Find where the given text appears and provide that cell's center as [X, Y] coordinate. 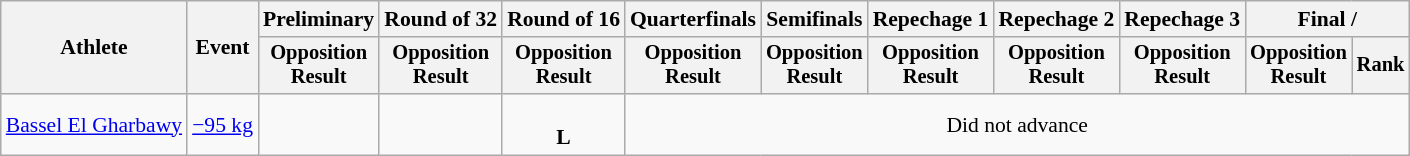
Round of 32 [440, 19]
Semifinals [814, 19]
Repechage 2 [1056, 19]
L [564, 124]
Athlete [94, 48]
Quarterfinals [693, 19]
Round of 16 [564, 19]
Final / [1327, 19]
Preliminary [318, 19]
Repechage 3 [1182, 19]
Event [222, 48]
Did not advance [1017, 124]
Repechage 1 [931, 19]
Bassel El Gharbawy [94, 124]
Rank [1381, 66]
−95 kg [222, 124]
